Return (x, y) of the center of cell containing provided text 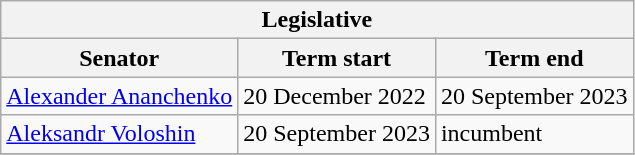
Alexander Ananchenko (120, 96)
20 December 2022 (337, 96)
Legislative (317, 20)
Term start (337, 58)
Term end (534, 58)
incumbent (534, 134)
Aleksandr Voloshin (120, 134)
Senator (120, 58)
